Find where the given text appears and provide that cell's center as (x, y) coordinate. 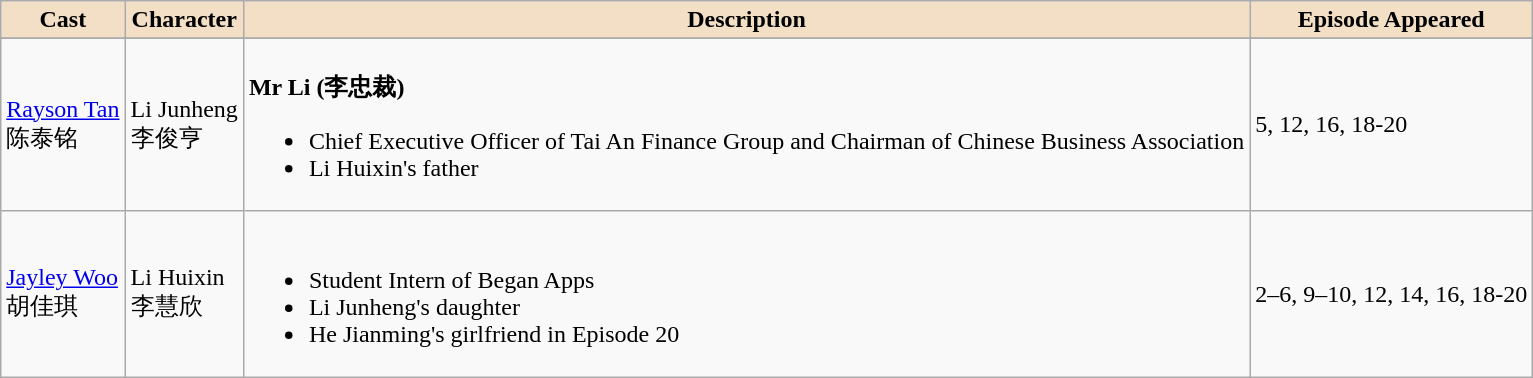
Cast (63, 20)
Rayson Tan 陈泰铭 (63, 125)
Character (184, 20)
2–6, 9–10, 12, 14, 16, 18-20 (1392, 294)
Mr Li (李忠裁) Chief Executive Officer of Tai An Finance Group and Chairman of Chinese Business AssociationLi Huixin's father (746, 125)
Li Junheng 李俊亨 (184, 125)
Jayley Woo 胡佳琪 (63, 294)
Description (746, 20)
Student Intern of Began AppsLi Junheng's daughterHe Jianming's girlfriend in Episode 20 (746, 294)
Episode Appeared (1392, 20)
5, 12, 16, 18-20 (1392, 125)
Li Huixin 李慧欣 (184, 294)
